Pinpoint the cell where the given text exists, returning its [x, y] midpoint coordinate. 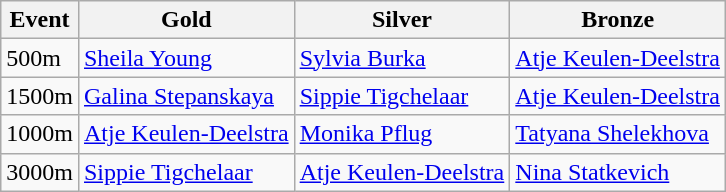
Bronze [618, 20]
Nina Statkevich [618, 172]
Tatyana Shelekhova [618, 134]
Sylvia Burka [402, 58]
Sheila Young [186, 58]
3000m [40, 172]
500m [40, 58]
1000m [40, 134]
Galina Stepanskaya [186, 96]
Monika Pflug [402, 134]
Event [40, 20]
Gold [186, 20]
1500m [40, 96]
Silver [402, 20]
